Provide the (X, Y) coordinate of the cell's center where the given text is located.  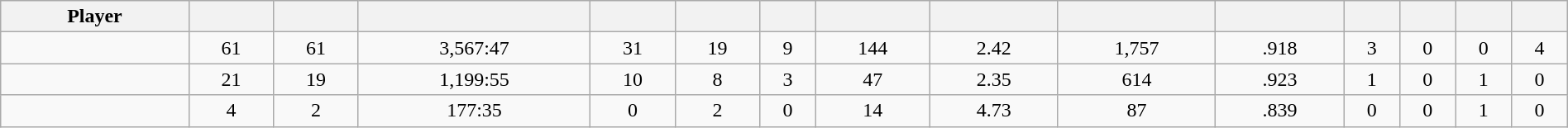
21 (232, 79)
4.73 (994, 111)
8 (718, 79)
9 (788, 48)
87 (1136, 111)
47 (872, 79)
.923 (1280, 79)
14 (872, 111)
614 (1136, 79)
2.42 (994, 48)
Player (94, 17)
144 (872, 48)
1,199:55 (474, 79)
.918 (1280, 48)
3,567:47 (474, 48)
.839 (1280, 111)
31 (633, 48)
10 (633, 79)
177:35 (474, 111)
2.35 (994, 79)
1,757 (1136, 48)
